Find where the given text appears and provide that cell's center as (x, y) coordinate. 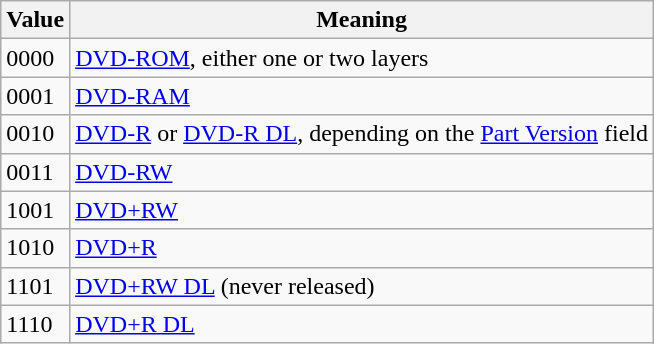
Meaning (362, 20)
DVD-ROM, either one or two layers (362, 58)
DVD+R DL (362, 324)
0001 (36, 96)
0010 (36, 134)
1101 (36, 286)
Value (36, 20)
DVD-R or DVD-R DL, depending on the Part Version field (362, 134)
0011 (36, 172)
1110 (36, 324)
0000 (36, 58)
DVD+RW DL (never released) (362, 286)
DVD+R (362, 248)
DVD-RAM (362, 96)
1010 (36, 248)
1001 (36, 210)
DVD-RW (362, 172)
DVD+RW (362, 210)
